Return the [X, Y] coordinate for the center point of the cell that contains the specified text.  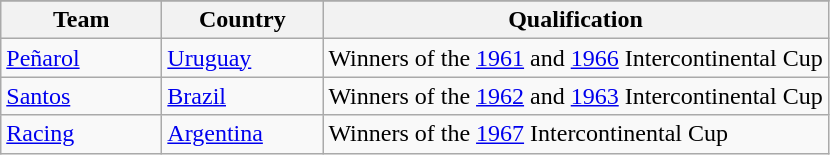
Uruguay [242, 58]
Team [82, 20]
Winners of the 1961 and 1966 Intercontinental Cup [576, 58]
Winners of the 1967 Intercontinental Cup [576, 134]
Argentina [242, 134]
Santos [82, 96]
Country [242, 20]
Qualification [576, 20]
Brazil [242, 96]
Racing [82, 134]
Winners of the 1962 and 1963 Intercontinental Cup [576, 96]
Peñarol [82, 58]
